Detect which cell encompasses the target text, then output its (X, Y) center coordinate. 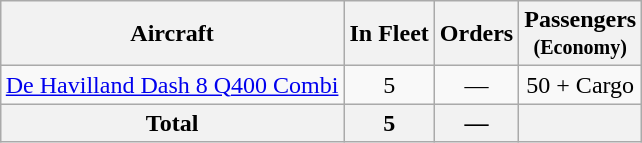
In Fleet (389, 34)
50 + Cargo (580, 85)
Orders (476, 34)
Total (172, 123)
Passengers (Economy) (580, 34)
Aircraft (172, 34)
De Havilland Dash 8 Q400 Combi (172, 85)
